Extract the (x, y) coordinate from the center of the cell holding the provided text.  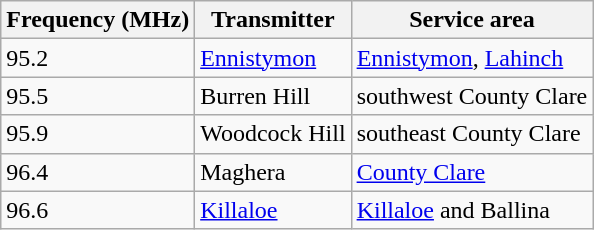
Ennistymon (273, 58)
95.5 (98, 96)
95.2 (98, 58)
Maghera (273, 172)
southwest County Clare (472, 96)
Service area (472, 20)
Killaloe (273, 210)
Killaloe and Ballina (472, 210)
Ennistymon, Lahinch (472, 58)
County Clare (472, 172)
96.6 (98, 210)
Transmitter (273, 20)
95.9 (98, 134)
96.4 (98, 172)
Frequency (MHz) (98, 20)
Woodcock Hill (273, 134)
Burren Hill (273, 96)
southeast County Clare (472, 134)
